Detect which cell encompasses the target text, then output its (X, Y) center coordinate. 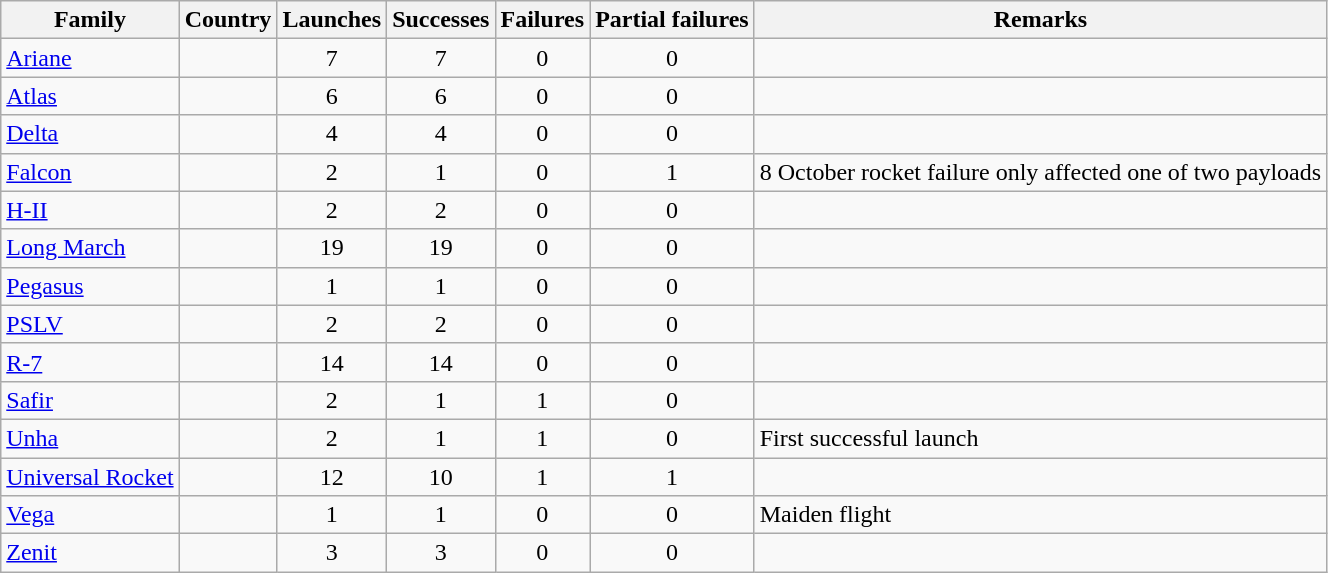
Unha (90, 438)
R-7 (90, 362)
10 (441, 477)
First successful launch (1040, 438)
Safir (90, 400)
H-II (90, 210)
Partial failures (672, 20)
Vega (90, 515)
Failures (542, 20)
Universal Rocket (90, 477)
Atlas (90, 96)
Zenit (90, 553)
Falcon (90, 172)
Successes (441, 20)
12 (332, 477)
Long March (90, 248)
Launches (332, 20)
Ariane (90, 58)
Delta (90, 134)
Maiden flight (1040, 515)
Remarks (1040, 20)
Country (228, 20)
PSLV (90, 324)
Pegasus (90, 286)
8 October rocket failure only affected one of two payloads (1040, 172)
Family (90, 20)
